Return the (x, y) coordinate for the center point of the cell that contains the specified text.  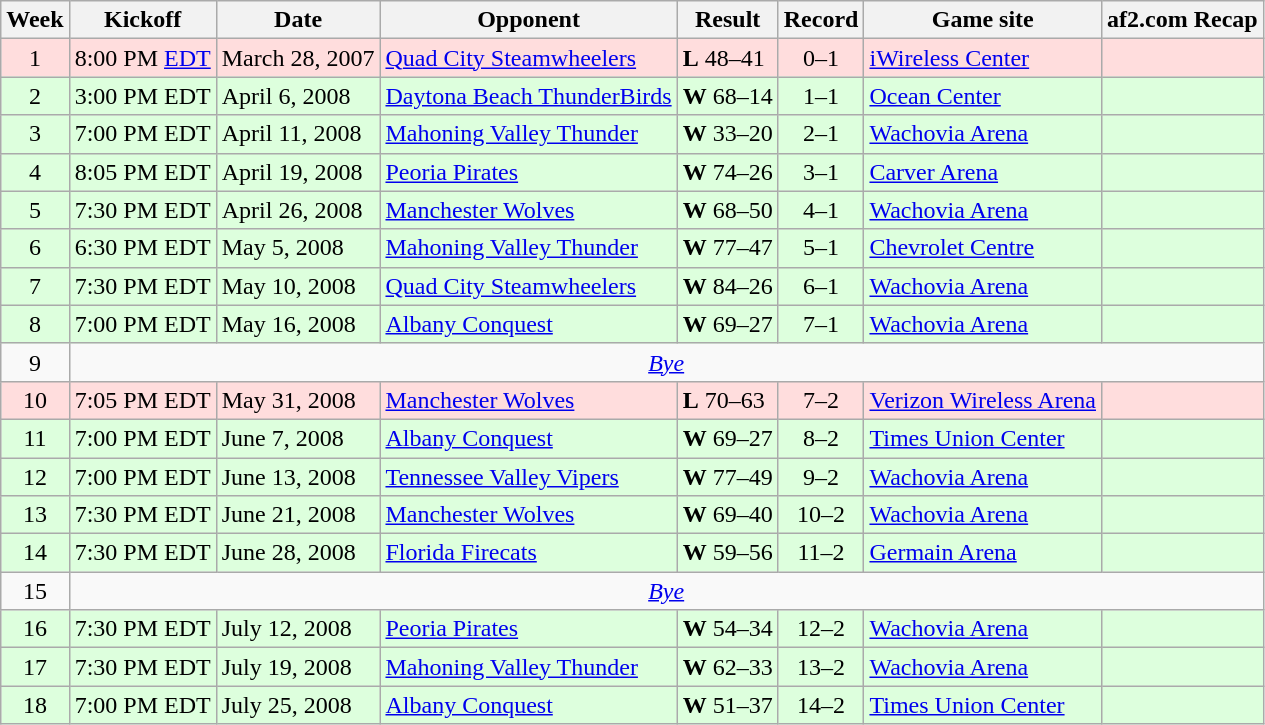
Game site (983, 20)
8:00 PM EDT (142, 58)
12–2 (821, 629)
W 69–40 (728, 515)
0–1 (821, 58)
8:05 PM EDT (142, 172)
11 (35, 438)
5 (35, 210)
Date (298, 20)
10 (35, 400)
9 (35, 362)
7–2 (821, 400)
March 28, 2007 (298, 58)
W 51–37 (728, 705)
W 33–20 (728, 134)
Verizon Wireless Arena (983, 400)
July 25, 2008 (298, 705)
July 12, 2008 (298, 629)
4 (35, 172)
Chevrolet Centre (983, 248)
L 48–41 (728, 58)
9–2 (821, 477)
April 19, 2008 (298, 172)
iWireless Center (983, 58)
1–1 (821, 96)
W 77–49 (728, 477)
Opponent (528, 20)
5–1 (821, 248)
Tennessee Valley Vipers (528, 477)
Week (35, 20)
W 59–56 (728, 553)
7:05 PM EDT (142, 400)
3:00 PM EDT (142, 96)
3–1 (821, 172)
af2.com Recap (1183, 20)
Result (728, 20)
May 31, 2008 (298, 400)
April 6, 2008 (298, 96)
7 (35, 286)
17 (35, 667)
13 (35, 515)
14 (35, 553)
L 70–63 (728, 400)
8–2 (821, 438)
16 (35, 629)
11–2 (821, 553)
6:30 PM EDT (142, 248)
Carver Arena (983, 172)
4–1 (821, 210)
Germain Arena (983, 553)
Daytona Beach ThunderBirds (528, 96)
June 21, 2008 (298, 515)
3 (35, 134)
W 62–33 (728, 667)
July 19, 2008 (298, 667)
12 (35, 477)
1 (35, 58)
Kickoff (142, 20)
6–1 (821, 286)
18 (35, 705)
June 28, 2008 (298, 553)
W 84–26 (728, 286)
W 77–47 (728, 248)
W 54–34 (728, 629)
8 (35, 324)
W 68–14 (728, 96)
7–1 (821, 324)
June 13, 2008 (298, 477)
14–2 (821, 705)
Record (821, 20)
May 16, 2008 (298, 324)
2 (35, 96)
Florida Firecats (528, 553)
Ocean Center (983, 96)
April 11, 2008 (298, 134)
April 26, 2008 (298, 210)
6 (35, 248)
15 (35, 591)
May 5, 2008 (298, 248)
W 68–50 (728, 210)
2–1 (821, 134)
10–2 (821, 515)
13–2 (821, 667)
May 10, 2008 (298, 286)
June 7, 2008 (298, 438)
W 74–26 (728, 172)
